Return the (X, Y) coordinate for the center point of the cell that contains the specified text.  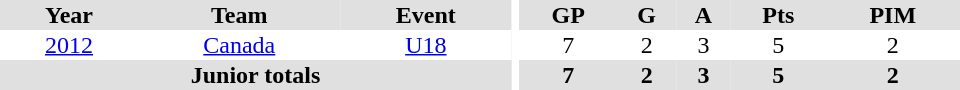
A (704, 15)
Junior totals (256, 75)
2012 (69, 45)
Event (426, 15)
Team (240, 15)
Pts (778, 15)
G (646, 15)
PIM (893, 15)
GP (568, 15)
U18 (426, 45)
Canada (240, 45)
Year (69, 15)
